Locate the cell with the specified text and output its (x, y) center coordinate. 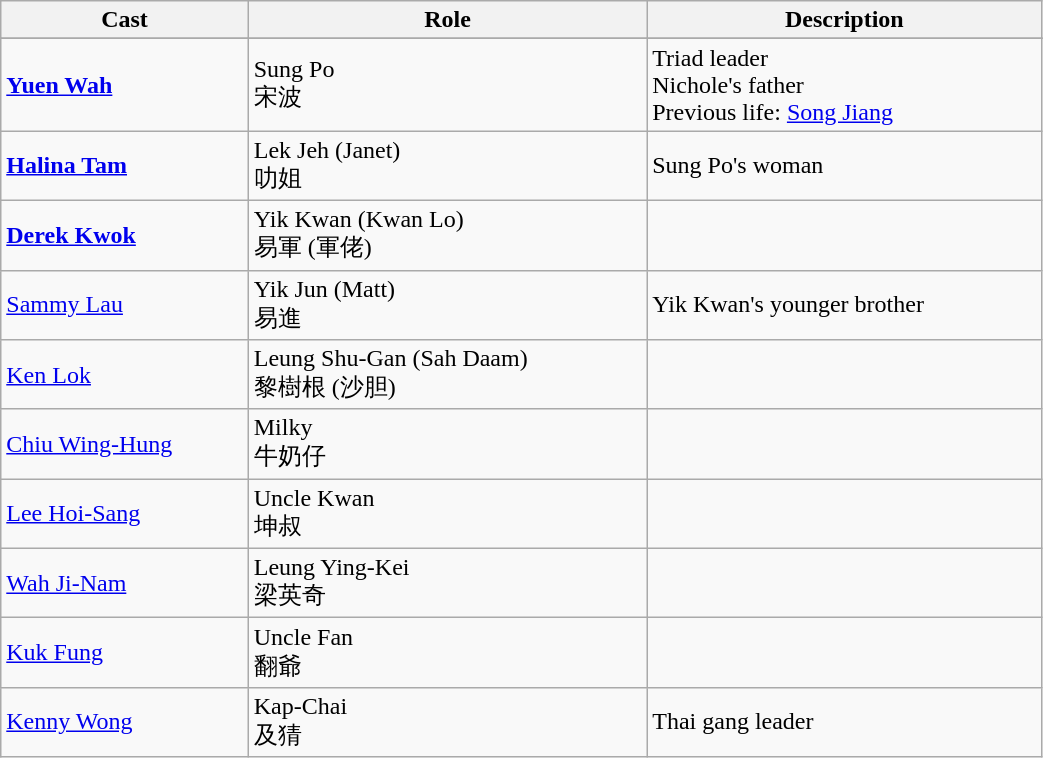
Uncle Fan翻爺 (448, 653)
Sung Po's woman (844, 166)
Thai gang leader (844, 722)
Derek Kwok (124, 235)
Yik Kwan (Kwan Lo)易軍 (軍佬) (448, 235)
Role (448, 20)
Leung Shu-Gan (Sah Daam)黎樹根 (沙胆) (448, 375)
Kenny Wong (124, 722)
Leung Ying-Kei梁英奇 (448, 583)
Sammy Lau (124, 305)
Yik Jun (Matt)易進 (448, 305)
Cast (124, 20)
Triad leaderNichole's fatherPrevious life: Song Jiang (844, 85)
Wah Ji-Nam (124, 583)
Yik Kwan's younger brother (844, 305)
Ken Lok (124, 375)
Halina Tam (124, 166)
Kap-Chai及猜 (448, 722)
Milky牛奶仔 (448, 444)
Kuk Fung (124, 653)
Lee Hoi-Sang (124, 514)
Chiu Wing-Hung (124, 444)
Yuen Wah (124, 85)
Description (844, 20)
Uncle Kwan坤叔 (448, 514)
Lek Jeh (Janet)叻姐 (448, 166)
Sung Po宋波 (448, 85)
